From the cell containing the given text, extract its center point as (X, Y) coordinate. 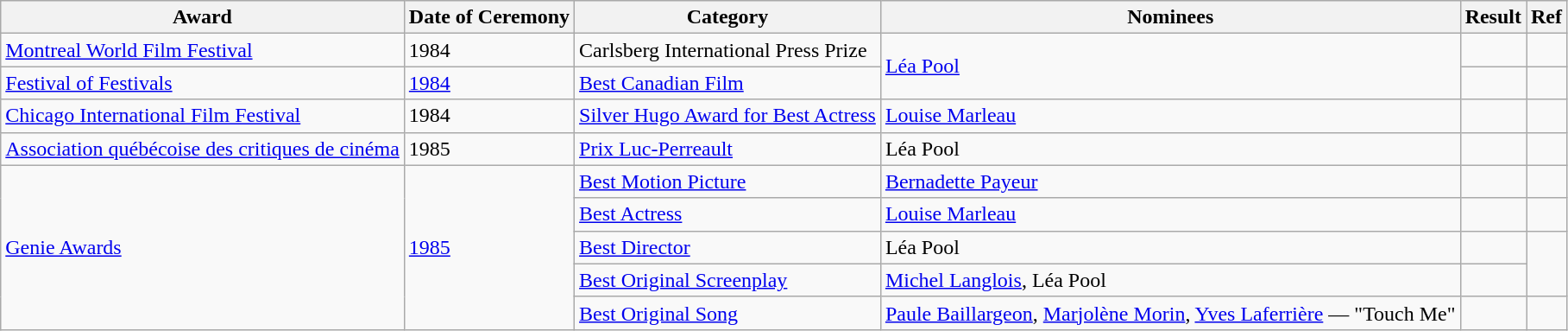
Bernadette Payeur (1170, 181)
Montreal World Film Festival (203, 50)
Result (1493, 17)
Best Actress (728, 214)
Silver Hugo Award for Best Actress (728, 116)
Category (728, 17)
Best Original Screenplay (728, 280)
Best Original Song (728, 313)
Ref (1546, 17)
Best Director (728, 247)
Chicago International Film Festival (203, 116)
Prix Luc-Perreault (728, 149)
Association québécoise des critiques de cinéma (203, 149)
Best Motion Picture (728, 181)
Festival of Festivals (203, 83)
Genie Awards (203, 247)
Michel Langlois, Léa Pool (1170, 280)
Paule Baillargeon, Marjolène Morin, Yves Laferrière — "Touch Me" (1170, 313)
Carlsberg International Press Prize (728, 50)
Best Canadian Film (728, 83)
Award (203, 17)
Date of Ceremony (488, 17)
Nominees (1170, 17)
